Extract the [X, Y] coordinate from the center of the cell holding the provided text.  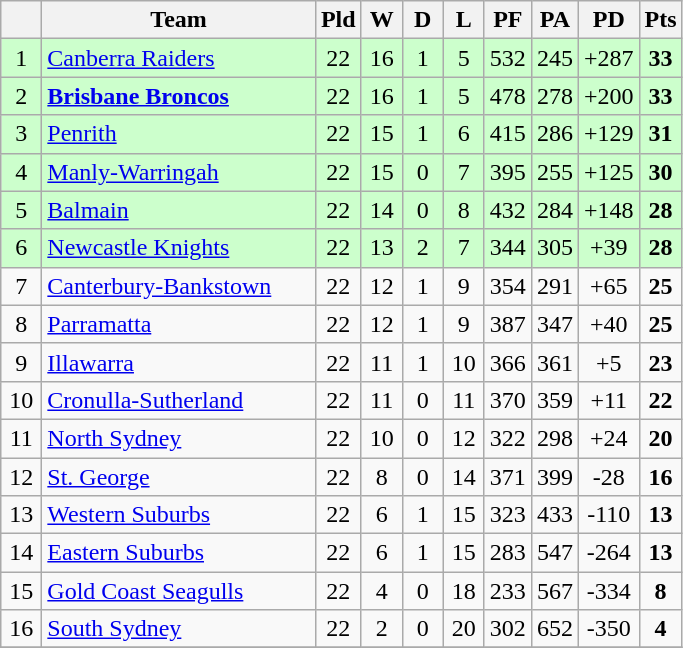
-28 [608, 477]
South Sydney [179, 629]
415 [508, 134]
Team [179, 20]
PA [554, 20]
Parramatta [179, 324]
-334 [608, 591]
PD [608, 20]
W [382, 20]
354 [508, 286]
30 [660, 172]
298 [554, 438]
Pts [660, 20]
Pld [338, 20]
Canterbury-Bankstown [179, 286]
18 [464, 591]
302 [508, 629]
291 [554, 286]
Penrith [179, 134]
359 [554, 400]
284 [554, 210]
L [464, 20]
+200 [608, 96]
Cronulla-Sutherland [179, 400]
478 [508, 96]
Newcastle Knights [179, 248]
+125 [608, 172]
395 [508, 172]
+5 [608, 362]
547 [554, 553]
255 [554, 172]
PF [508, 20]
3 [22, 134]
+148 [608, 210]
432 [508, 210]
+39 [608, 248]
North Sydney [179, 438]
-350 [608, 629]
D [422, 20]
652 [554, 629]
31 [660, 134]
Balmain [179, 210]
Illawarra [179, 362]
Western Suburbs [179, 515]
399 [554, 477]
371 [508, 477]
323 [508, 515]
+24 [608, 438]
Gold Coast Seagulls [179, 591]
532 [508, 58]
361 [554, 362]
+11 [608, 400]
433 [554, 515]
Eastern Suburbs [179, 553]
+287 [608, 58]
+65 [608, 286]
Brisbane Broncos [179, 96]
322 [508, 438]
366 [508, 362]
-110 [608, 515]
344 [508, 248]
St. George [179, 477]
23 [660, 362]
+129 [608, 134]
233 [508, 591]
567 [554, 591]
278 [554, 96]
283 [508, 553]
+40 [608, 324]
305 [554, 248]
Canberra Raiders [179, 58]
245 [554, 58]
370 [508, 400]
387 [508, 324]
347 [554, 324]
Manly-Warringah [179, 172]
-264 [608, 553]
286 [554, 134]
